Output the [X, Y] coordinate of the center of the cell containing the given text.  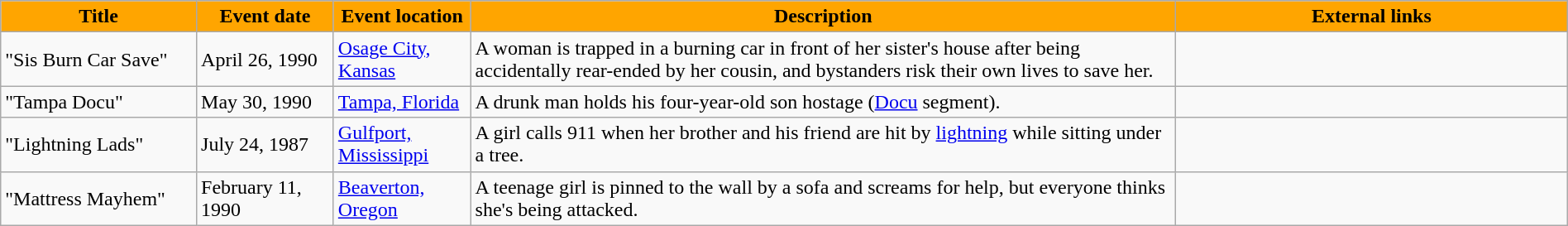
Description [824, 17]
External links [1372, 17]
A drunk man holds his four-year-old son hostage (Docu segment). [824, 102]
July 24, 1987 [265, 144]
Event location [402, 17]
"Sis Burn Car Save" [99, 60]
"Lightning Lads" [99, 144]
A teenage girl is pinned to the wall by a sofa and screams for help, but everyone thinks she's being attacked. [824, 199]
"Mattress Mayhem" [99, 199]
May 30, 1990 [265, 102]
Event date [265, 17]
Title [99, 17]
Gulfport, Mississippi [402, 144]
A girl calls 911 when her brother and his friend are hit by lightning while sitting under a tree. [824, 144]
Tampa, Florida [402, 102]
Osage City, Kansas [402, 60]
"Tampa Docu" [99, 102]
April 26, 1990 [265, 60]
February 11, 1990 [265, 199]
Beaverton, Oregon [402, 199]
